For the text-containing cell, return its midpoint in (x, y) coordinate format. 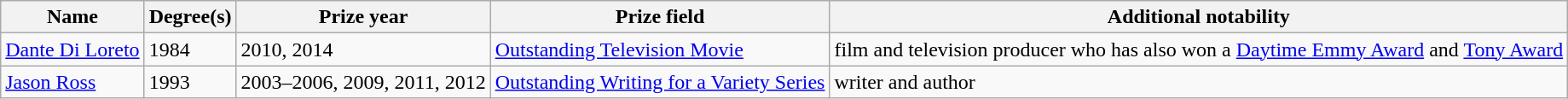
Dante Di Loreto (72, 49)
Prize year (363, 17)
Prize field (660, 17)
2010, 2014 (363, 49)
Outstanding Writing for a Variety Series (660, 82)
1984 (190, 49)
2003–2006, 2009, 2011, 2012 (363, 82)
Additional notability (1199, 17)
1993 (190, 82)
Jason Ross (72, 82)
film and television producer who has also won a Daytime Emmy Award and Tony Award (1199, 49)
Degree(s) (190, 17)
Name (72, 17)
Outstanding Television Movie (660, 49)
writer and author (1199, 82)
